Locate the cell with the specified text and output its [x, y] center coordinate. 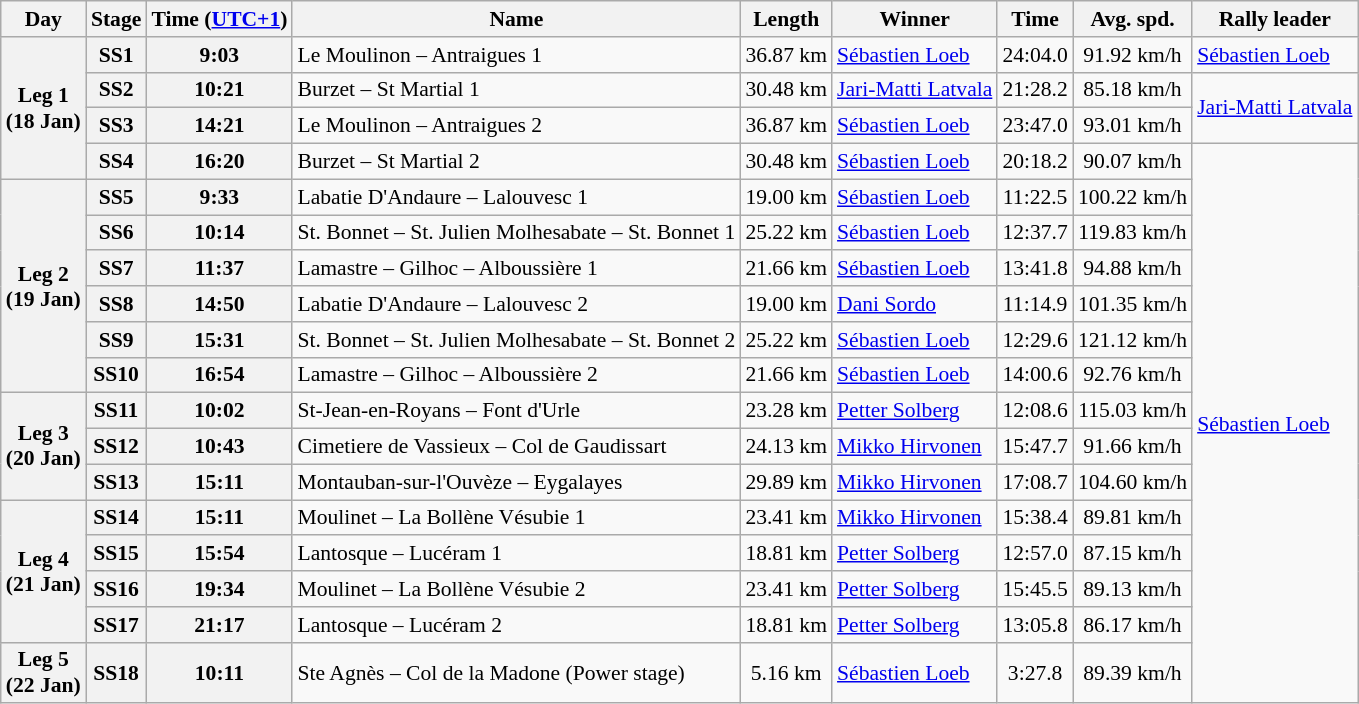
87.15 km/h [1132, 554]
Day [44, 19]
10:02 [219, 411]
23.28 km [786, 411]
11:14.9 [1034, 304]
15:31 [219, 340]
SS18 [116, 672]
21:17 [219, 625]
86.17 km/h [1132, 625]
19:34 [219, 589]
20:18.2 [1034, 162]
Leg 5(22 Jan) [44, 672]
89.39 km/h [1132, 672]
SS16 [116, 589]
23:47.0 [1034, 126]
Winner [914, 19]
Montauban-sur-l'Ouvèze – Eygalayes [516, 482]
Le Moulinon – Antraigues 2 [516, 126]
92.76 km/h [1132, 375]
17:08.7 [1034, 482]
3:27.8 [1034, 672]
119.83 km/h [1132, 233]
SS2 [116, 90]
15:45.5 [1034, 589]
14:21 [219, 126]
Lantosque – Lucéram 2 [516, 625]
94.88 km/h [1132, 269]
13:41.8 [1034, 269]
24:04.0 [1034, 55]
89.81 km/h [1132, 518]
Leg 4(21 Jan) [44, 571]
10:43 [219, 447]
115.03 km/h [1132, 411]
Leg 3(20 Jan) [44, 446]
Leg 1(18 Jan) [44, 108]
11:22.5 [1034, 197]
Burzet – St Martial 1 [516, 90]
Ste Agnès – Col de la Madone (Power stage) [516, 672]
121.12 km/h [1132, 340]
SS11 [116, 411]
Labatie D'Andaure – Lalouvesc 2 [516, 304]
SS8 [116, 304]
St. Bonnet – St. Julien Molhesabate – St. Bonnet 2 [516, 340]
Lamastre – Gilhoc – Alboussière 2 [516, 375]
Length [786, 19]
SS12 [116, 447]
Leg 2(19 Jan) [44, 286]
Avg. spd. [1132, 19]
Time [1034, 19]
SS10 [116, 375]
SS3 [116, 126]
12:08.6 [1034, 411]
SS13 [116, 482]
9:03 [219, 55]
SS17 [116, 625]
93.01 km/h [1132, 126]
101.35 km/h [1132, 304]
12:37.7 [1034, 233]
Lantosque – Lucéram 1 [516, 554]
Cimetiere de Vassieux – Col de Gaudissart [516, 447]
10:14 [219, 233]
100.22 km/h [1132, 197]
13:05.8 [1034, 625]
104.60 km/h [1132, 482]
SS14 [116, 518]
Name [516, 19]
Burzet – St Martial 2 [516, 162]
Labatie D'Andaure – Lalouvesc 1 [516, 197]
90.07 km/h [1132, 162]
29.89 km [786, 482]
21:28.2 [1034, 90]
89.13 km/h [1132, 589]
SS1 [116, 55]
5.16 km [786, 672]
SS4 [116, 162]
12:29.6 [1034, 340]
Lamastre – Gilhoc – Alboussière 1 [516, 269]
Stage [116, 19]
85.18 km/h [1132, 90]
14:00.6 [1034, 375]
SS9 [116, 340]
14:50 [219, 304]
16:54 [219, 375]
10:21 [219, 90]
16:20 [219, 162]
15:47.7 [1034, 447]
SS5 [116, 197]
15:54 [219, 554]
Rally leader [1274, 19]
SS6 [116, 233]
Moulinet – La Bollène Vésubie 2 [516, 589]
Dani Sordo [914, 304]
Moulinet – La Bollène Vésubie 1 [516, 518]
91.66 km/h [1132, 447]
24.13 km [786, 447]
St. Bonnet – St. Julien Molhesabate – St. Bonnet 1 [516, 233]
Le Moulinon – Antraigues 1 [516, 55]
SS15 [116, 554]
Time (UTC+1) [219, 19]
12:57.0 [1034, 554]
11:37 [219, 269]
15:38.4 [1034, 518]
10:11 [219, 672]
SS7 [116, 269]
91.92 km/h [1132, 55]
9:33 [219, 197]
St-Jean-en-Royans – Font d'Urle [516, 411]
